Search for the cell housing the specified text and yield its [x, y] center coordinate. 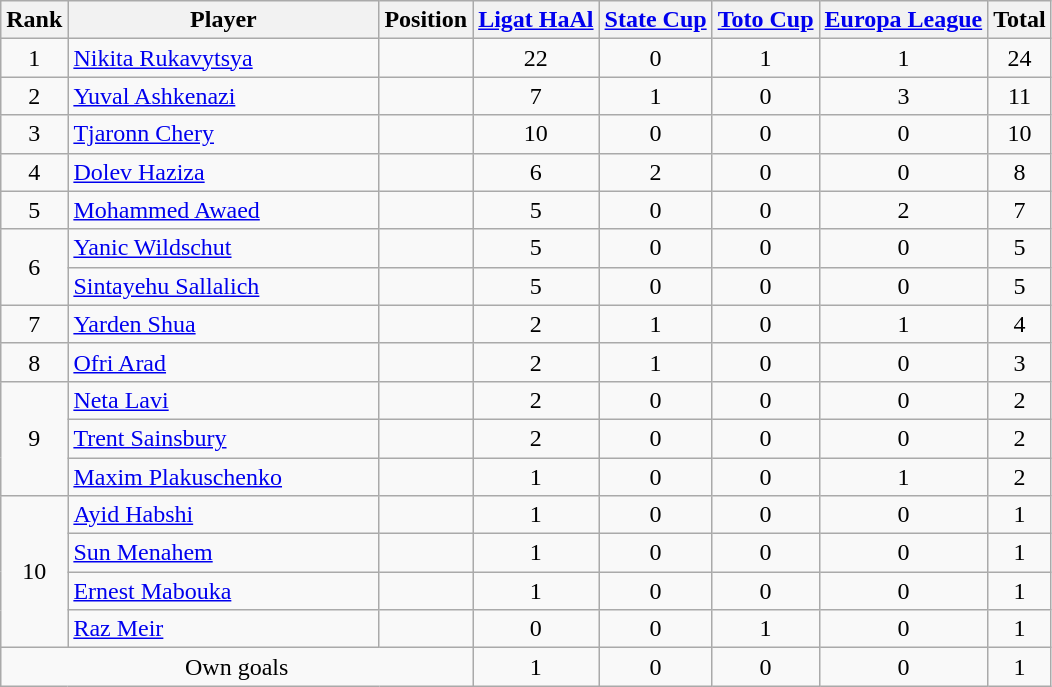
Player [224, 20]
Europa League [904, 20]
Dolev Haziza [224, 172]
22 [536, 58]
Tjaronn Chery [224, 134]
Ernest Mabouka [224, 591]
Ayid Habshi [224, 515]
Mohammed Awaed [224, 210]
Own goals [237, 667]
State Cup [656, 20]
Yanic Wildschut [224, 248]
Ligat HaAl [536, 20]
Total [1020, 20]
Trent Sainsbury [224, 438]
Sintayehu Sallalich [224, 286]
Neta Lavi [224, 400]
11 [1020, 96]
Nikita Rukavytsya [224, 58]
9 [34, 438]
Ofri Arad [224, 362]
Maxim Plakuschenko [224, 477]
Rank [34, 20]
Yarden Shua [224, 324]
Yuval Ashkenazi [224, 96]
24 [1020, 58]
Position [426, 20]
Raz Meir [224, 629]
Sun Menahem [224, 553]
Toto Cup [766, 20]
